Detect which cell encompasses the target text, then output its [x, y] center coordinate. 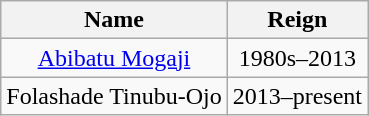
2013–present [297, 96]
Reign [297, 20]
Name [114, 20]
1980s–2013 [297, 58]
Abibatu Mogaji [114, 58]
Folashade Tinubu-Ojo [114, 96]
